Pinpoint the cell where the given text exists, returning its (x, y) midpoint coordinate. 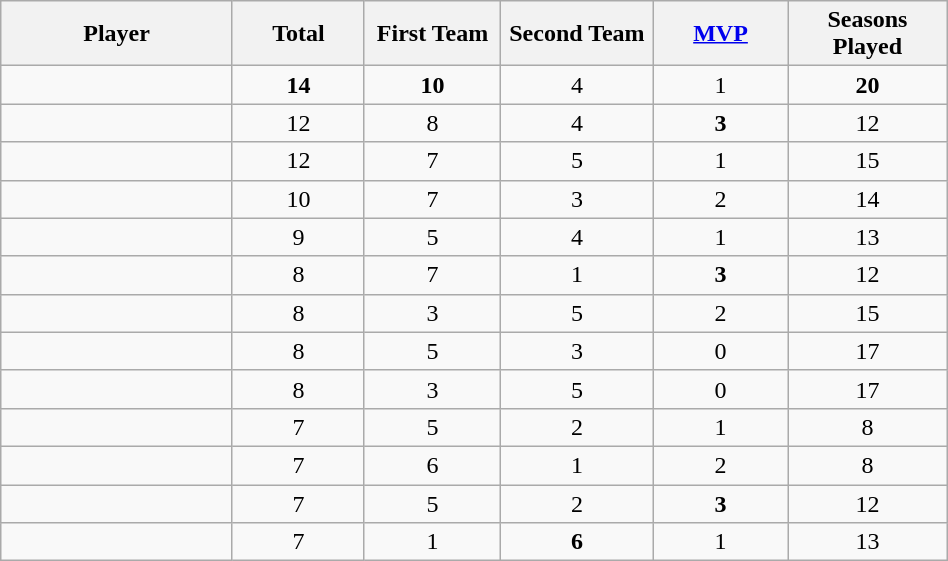
Second Team (576, 34)
20 (868, 85)
Total (298, 34)
First Team (432, 34)
Player (117, 34)
Seasons Played (868, 34)
MVP (720, 34)
9 (298, 237)
